Identify which cell holds the provided text, then report its [X, Y] central coordinate. 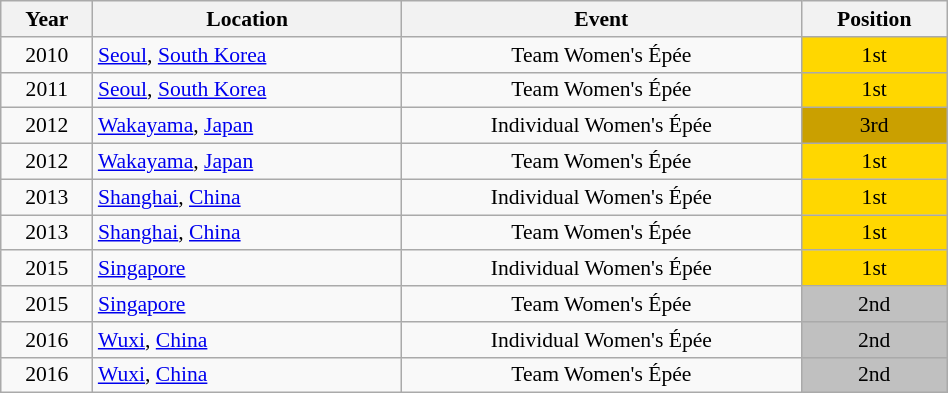
Location [248, 19]
Position [874, 19]
Event [601, 19]
Year [47, 19]
3rd [874, 126]
2011 [47, 90]
2010 [47, 55]
